Capture the cell that displays the provided text and extract its (X, Y) central coordinate. 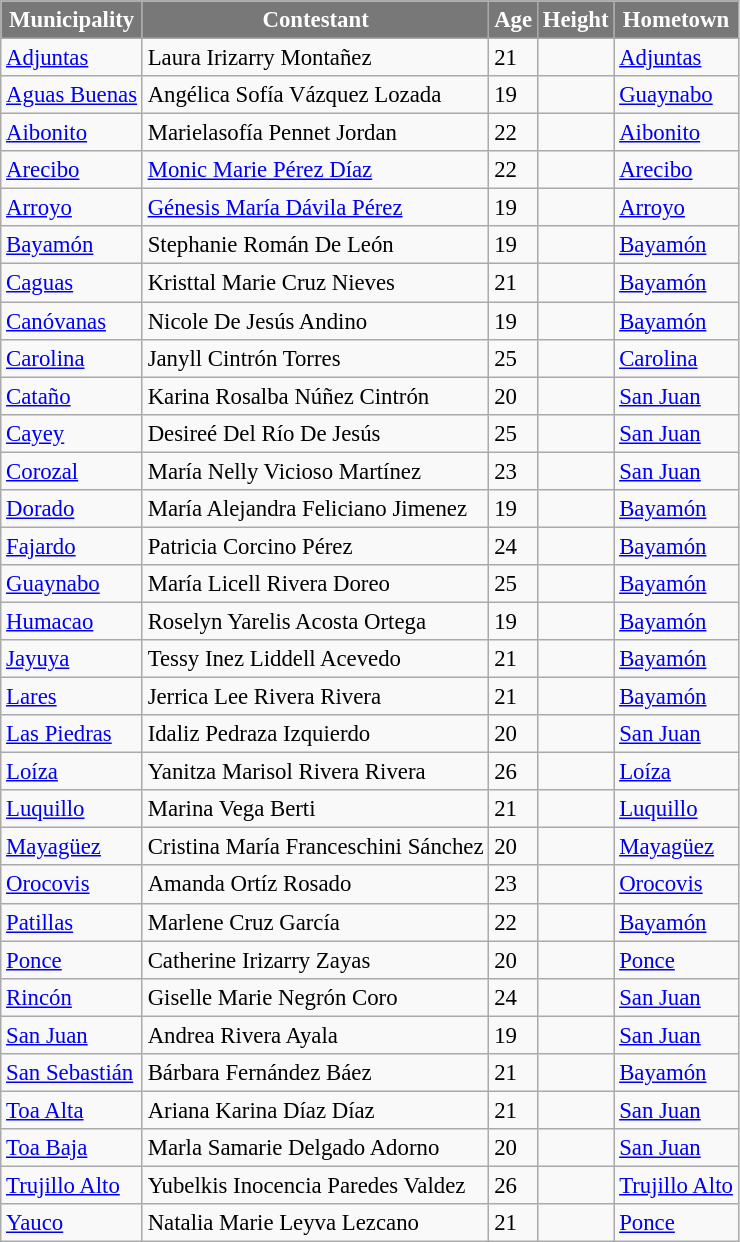
María Nelly Vicioso Martínez (316, 471)
Tessy Inez Liddell Acevedo (316, 659)
Municipality (72, 20)
Giselle Marie Negrón Coro (316, 997)
Laura Irizarry Montañez (316, 58)
Dorado (72, 509)
San Sebastián (72, 1073)
Andrea Rivera Ayala (316, 1035)
Age (514, 20)
Cristina María Franceschini Sánchez (316, 847)
Humacao (72, 621)
Yauco (72, 1223)
Fajardo (72, 546)
Jerrica Lee Rivera Rivera (316, 697)
Height (575, 20)
Marlene Cruz García (316, 922)
Canóvanas (72, 321)
Marla Samarie Delgado Adorno (316, 1148)
Toa Alta (72, 1110)
Catherine Irizarry Zayas (316, 960)
Patillas (72, 922)
María Licell Rivera Doreo (316, 584)
Caguas (72, 283)
Karina Rosalba Núñez Cintrón (316, 396)
Cayey (72, 433)
Kristtal Marie Cruz Nieves (316, 283)
Cataño (72, 396)
Hometown (676, 20)
Aguas Buenas (72, 95)
Toa Baja (72, 1148)
Patricia Corcino Pérez (316, 546)
Ariana Karina Díaz Díaz (316, 1110)
Stephanie Román De León (316, 245)
Corozal (72, 471)
María Alejandra Feliciano Jimenez (316, 509)
Janyll Cintrón Torres (316, 358)
Nicole De Jesús Andino (316, 321)
Contestant (316, 20)
Las Piedras (72, 734)
Bárbara Fernández Báez (316, 1073)
Roselyn Yarelis Acosta Ortega (316, 621)
Monic Marie Pérez Díaz (316, 170)
Yanitza Marisol Rivera Rivera (316, 772)
Marielasofía Pennet Jordan (316, 133)
Jayuya (72, 659)
Yubelkis Inocencia Paredes Valdez (316, 1185)
Lares (72, 697)
Idaliz Pedraza Izquierdo (316, 734)
Amanda Ortíz Rosado (316, 885)
Génesis María Dávila Pérez (316, 208)
Marina Vega Berti (316, 809)
Natalia Marie Leyva Lezcano (316, 1223)
Desireé Del Río De Jesús (316, 433)
Angélica Sofía Vázquez Lozada (316, 95)
Rincón (72, 997)
